Locate the cell with the specified text and output its [x, y] center coordinate. 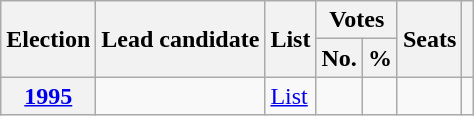
Seats [429, 39]
1995 [48, 96]
Lead candidate [180, 39]
Votes [356, 20]
% [380, 58]
No. [339, 58]
Election [48, 39]
